Scan for the cell matching the given text and deliver its (x, y) coordinate at center. 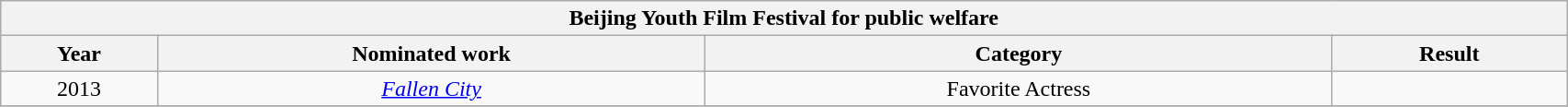
Beijing Youth Film Festival for public welfare (784, 18)
Fallen City (432, 89)
Nominated work (432, 53)
Year (79, 53)
Category (1019, 53)
Favorite Actress (1019, 89)
Result (1450, 53)
2013 (79, 89)
